From the cell containing the given text, extract its center point as (X, Y) coordinate. 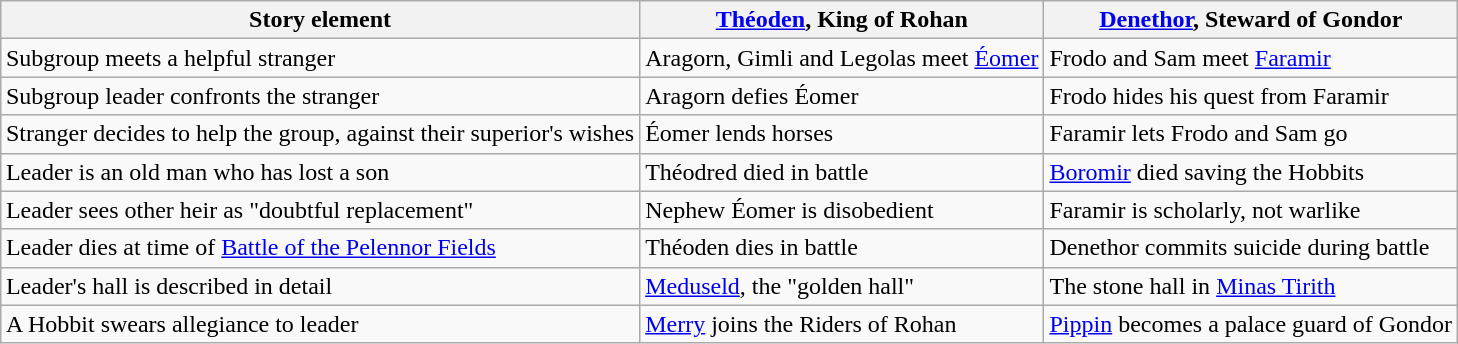
Story element (320, 20)
Boromir died saving the Hobbits (1251, 172)
Frodo hides his quest from Faramir (1251, 96)
Leader's hall is described in detail (320, 286)
Subgroup meets a helpful stranger (320, 58)
Nephew Éomer is disobedient (842, 210)
Pippin becomes a palace guard of Gondor (1251, 324)
Leader sees other heir as "doubtful replacement" (320, 210)
The stone hall in Minas Tirith (1251, 286)
Faramir lets Frodo and Sam go (1251, 134)
Leader is an old man who has lost a son (320, 172)
Faramir is scholarly, not warlike (1251, 210)
Théodred died in battle (842, 172)
Subgroup leader confronts the stranger (320, 96)
Stranger decides to help the group, against their superior's wishes (320, 134)
Denethor, Steward of Gondor (1251, 20)
Théoden dies in battle (842, 248)
Aragorn defies Éomer (842, 96)
Denethor commits suicide during battle (1251, 248)
Meduseld, the "golden hall" (842, 286)
Théoden, King of Rohan (842, 20)
Aragorn, Gimli and Legolas meet Éomer (842, 58)
Frodo and Sam meet Faramir (1251, 58)
A Hobbit swears allegiance to leader (320, 324)
Leader dies at time of Battle of the Pelennor Fields (320, 248)
Éomer lends horses (842, 134)
Merry joins the Riders of Rohan (842, 324)
